Return (x, y) of the center of cell containing provided text 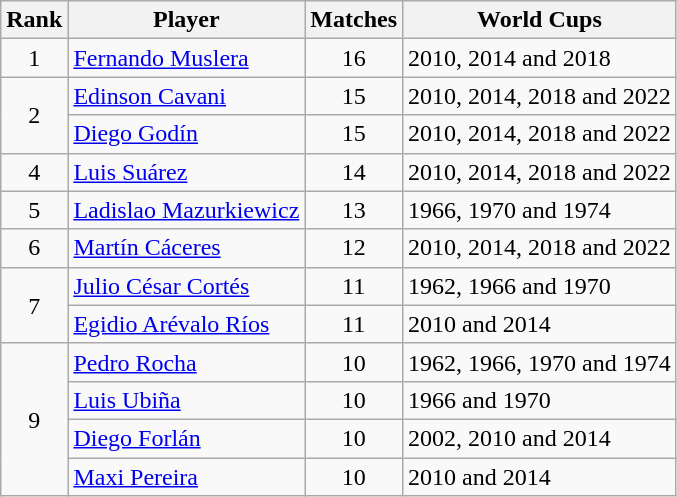
6 (34, 248)
Matches (354, 20)
Luis Suárez (186, 172)
1 (34, 58)
World Cups (540, 20)
13 (354, 210)
Diego Godín (186, 134)
Fernando Muslera (186, 58)
2002, 2010 and 2014 (540, 438)
Julio César Cortés (186, 286)
Pedro Rocha (186, 362)
7 (34, 305)
Diego Forlán (186, 438)
Maxi Pereira (186, 477)
14 (354, 172)
Egidio Arévalo Ríos (186, 324)
4 (34, 172)
5 (34, 210)
Rank (34, 20)
12 (354, 248)
Player (186, 20)
2 (34, 115)
1962, 1966 and 1970 (540, 286)
1966 and 1970 (540, 400)
Luis Ubiña (186, 400)
1962, 1966, 1970 and 1974 (540, 362)
16 (354, 58)
Ladislao Mazurkiewicz (186, 210)
9 (34, 419)
2010, 2014 and 2018 (540, 58)
Edinson Cavani (186, 96)
1966, 1970 and 1974 (540, 210)
Martín Cáceres (186, 248)
